From the cell containing the given text, extract its center point as [X, Y] coordinate. 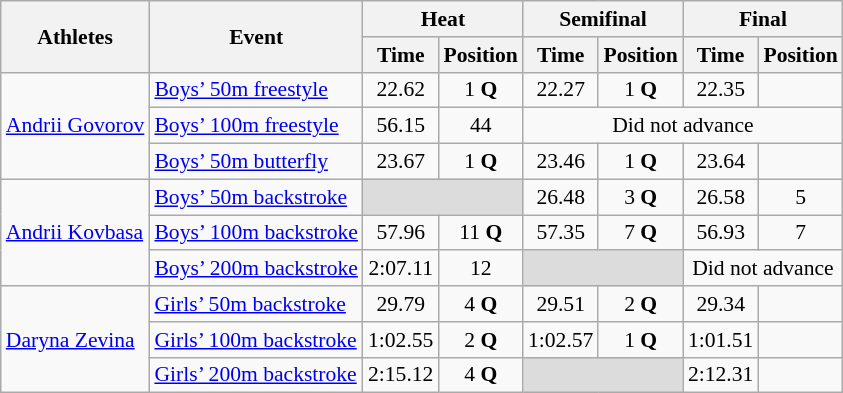
23.46 [560, 162]
26.48 [560, 197]
57.35 [560, 233]
56.15 [400, 126]
Andrii Govorov [76, 126]
2:12.31 [720, 375]
1:02.55 [400, 340]
56.93 [720, 233]
22.62 [400, 90]
Boys’ 100m freestyle [256, 126]
23.64 [720, 162]
44 [480, 126]
7 [800, 233]
Boys’ 50m backstroke [256, 197]
Daryna Zevina [76, 340]
22.35 [720, 90]
1:02.57 [560, 340]
Event [256, 36]
Boys’ 50m butterfly [256, 162]
Boys’ 200m backstroke [256, 269]
Girls’ 200m backstroke [256, 375]
29.79 [400, 304]
12 [480, 269]
1:01.51 [720, 340]
Girls’ 50m backstroke [256, 304]
Heat [443, 19]
57.96 [400, 233]
2:07.11 [400, 269]
11 Q [480, 233]
3 Q [640, 197]
Andrii Kovbasa [76, 232]
26.58 [720, 197]
22.27 [560, 90]
Girls’ 100m backstroke [256, 340]
2:15.12 [400, 375]
Semifinal [603, 19]
5 [800, 197]
7 Q [640, 233]
Boys’ 100m backstroke [256, 233]
Final [763, 19]
29.34 [720, 304]
Boys’ 50m freestyle [256, 90]
Athletes [76, 36]
29.51 [560, 304]
23.67 [400, 162]
